Return [X, Y] of the center of cell containing provided text 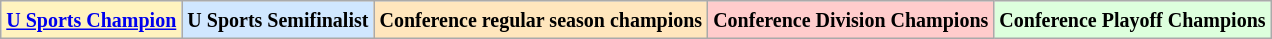
U Sports Semifinalist [278, 20]
U Sports Champion [92, 20]
Conference Division Champions [851, 20]
Conference Playoff Champions [1132, 20]
Conference regular season champions [541, 20]
